Return (x, y) of the center of cell containing provided text 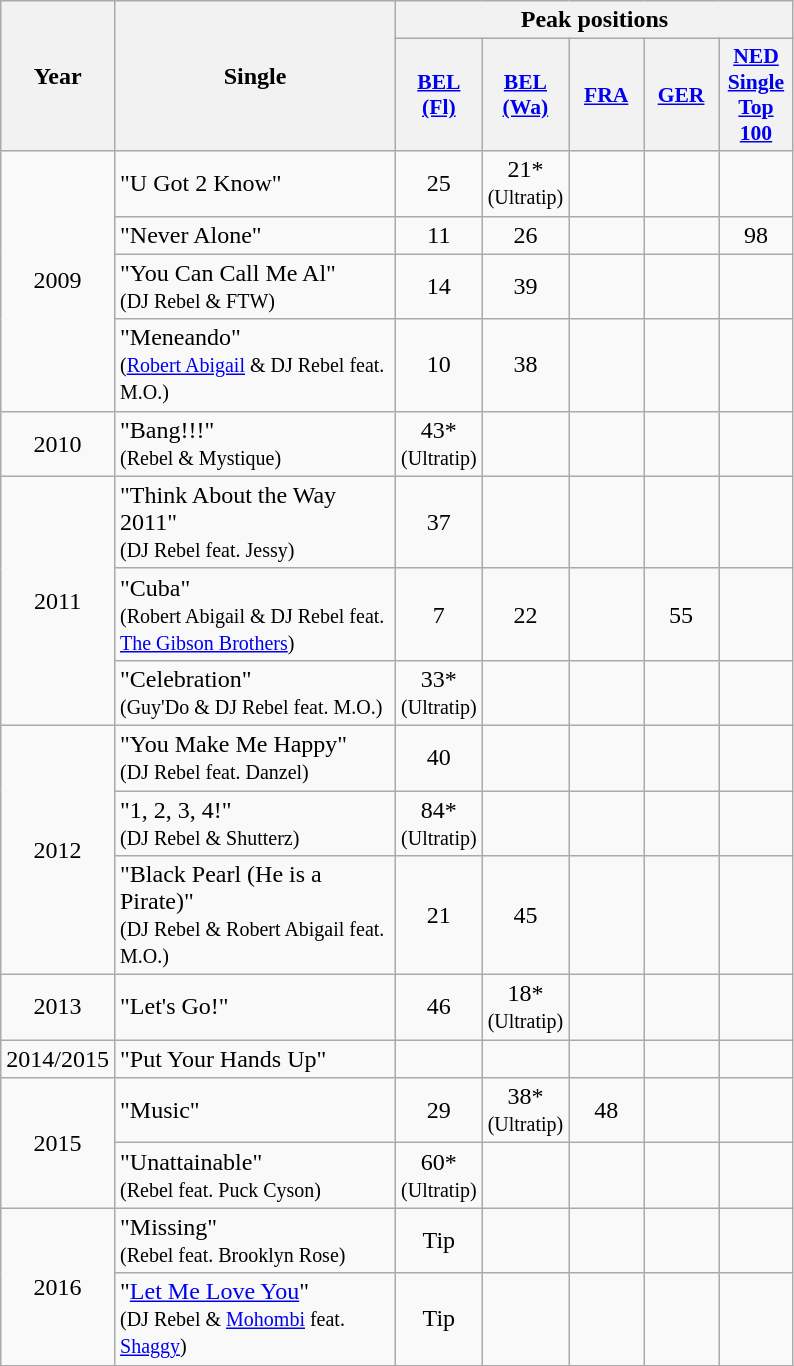
14 (440, 286)
40 (440, 758)
43*(Ultratip) (440, 444)
7 (440, 614)
"Think About the Way 2011" (DJ Rebel feat. Jessy) (254, 522)
37 (440, 522)
26 (526, 235)
"Bang!!!" (Rebel & Mystique) (254, 444)
Year (58, 76)
2016 (58, 1286)
"Meneando" (Robert Abigail & DJ Rebel feat. M.O.) (254, 365)
2012 (58, 850)
11 (440, 235)
45 (526, 916)
"Put Your Hands Up" (254, 1059)
BEL (Wa) (526, 95)
"Let Me Love You" (DJ Rebel & Mohombi feat. Shaggy) (254, 1319)
"Missing" (Rebel feat. Brooklyn Rose) (254, 1240)
84*(Ultratip) (440, 822)
NED SingleTop 100 (756, 95)
Single (254, 76)
10 (440, 365)
2013 (58, 1008)
60*(Ultratip) (440, 1176)
33*(Ultratip) (440, 692)
"Black Pearl (He is a Pirate)" (DJ Rebel & Robert Abigail feat. M.O.) (254, 916)
"Never Alone" (254, 235)
GER (682, 95)
22 (526, 614)
BEL (Fl) (440, 95)
2009 (58, 281)
"Let's Go!" (254, 1008)
48 (606, 1110)
"You Can Call Me Al" (DJ Rebel & FTW) (254, 286)
46 (440, 1008)
55 (682, 614)
38 (526, 365)
38*(Ultratip) (526, 1110)
"Music" (254, 1110)
18*(Ultratip) (526, 1008)
FRA (606, 95)
2010 (58, 444)
"Celebration" (Guy'Do & DJ Rebel feat. M.O.) (254, 692)
"1, 2, 3, 4!" (DJ Rebel & Shutterz) (254, 822)
21*(Ultratip) (526, 184)
Peak positions (595, 20)
29 (440, 1110)
2011 (58, 600)
2014/2015 (58, 1059)
"U Got 2 Know" (254, 184)
"Unattainable"(Rebel feat. Puck Cyson) (254, 1176)
25 (440, 184)
98 (756, 235)
39 (526, 286)
21 (440, 916)
"Cuba" (Robert Abigail & DJ Rebel feat. The Gibson Brothers) (254, 614)
2015 (58, 1143)
"You Make Me Happy" (DJ Rebel feat. Danzel) (254, 758)
